Search for the cell housing the specified text and yield its [x, y] center coordinate. 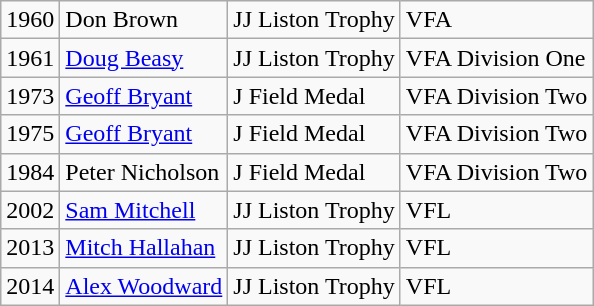
Mitch Hallahan [144, 248]
2002 [30, 210]
Sam Mitchell [144, 210]
2013 [30, 248]
1984 [30, 172]
Don Brown [144, 20]
2014 [30, 286]
Peter Nicholson [144, 172]
1975 [30, 134]
1960 [30, 20]
Doug Beasy [144, 58]
1973 [30, 96]
Alex Woodward [144, 286]
VFA Division One [496, 58]
1961 [30, 58]
VFA [496, 20]
